Determine the [X, Y] coordinate at the center of the cell enclosing the given text.  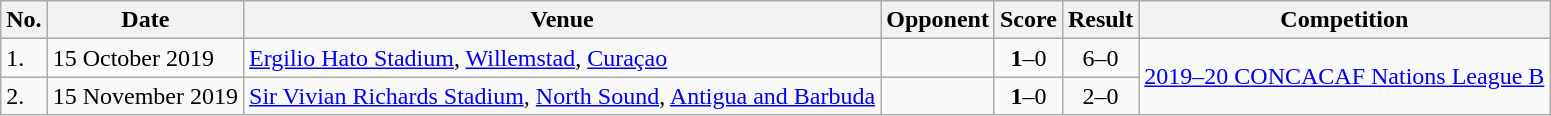
Score [1028, 20]
Result [1100, 20]
1. [24, 58]
2. [24, 96]
15 October 2019 [145, 58]
No. [24, 20]
Ergilio Hato Stadium, Willemstad, Curaçao [562, 58]
6–0 [1100, 58]
Sir Vivian Richards Stadium, North Sound, Antigua and Barbuda [562, 96]
Competition [1344, 20]
Date [145, 20]
Venue [562, 20]
2019–20 CONCACAF Nations League B [1344, 77]
Opponent [938, 20]
2–0 [1100, 96]
15 November 2019 [145, 96]
